Return (X, Y) of the center of cell containing provided text 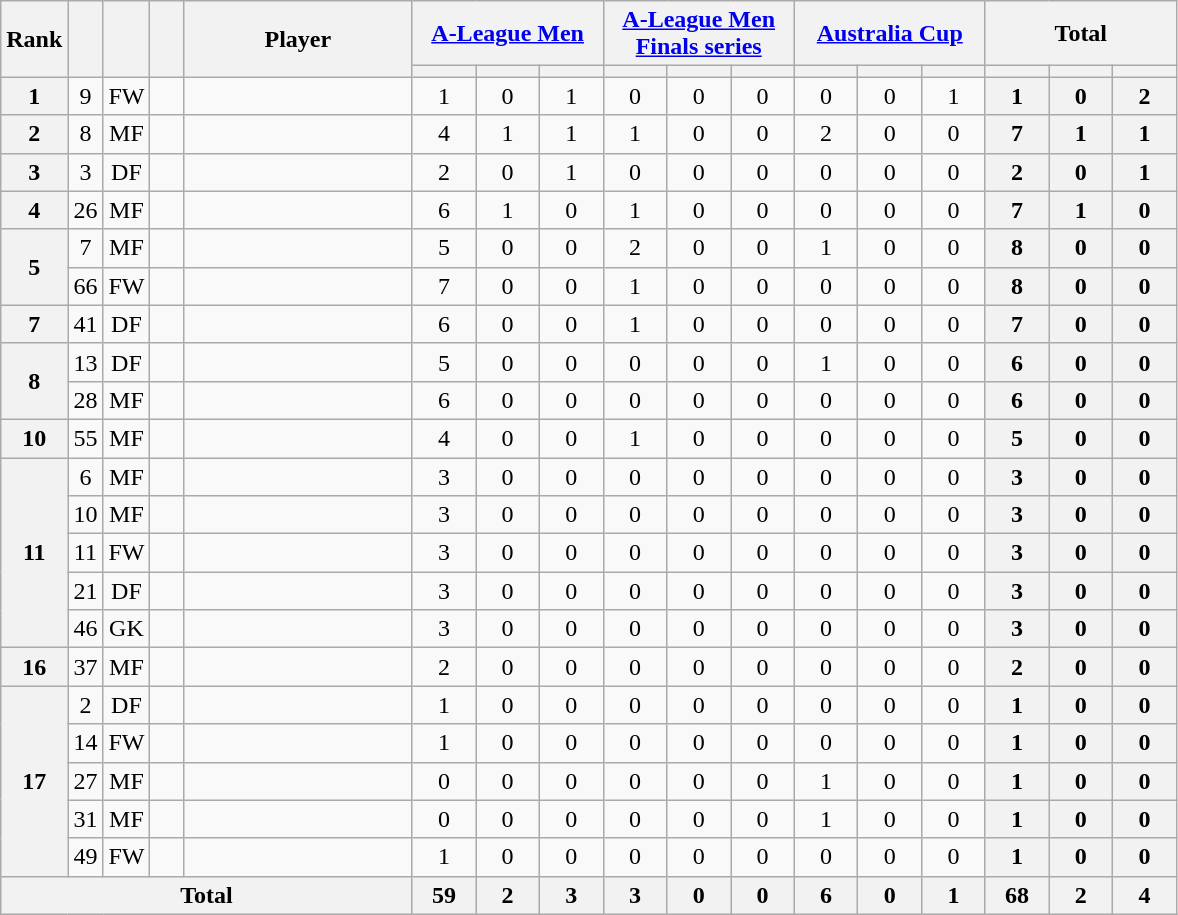
66 (86, 286)
A-League Men (508, 34)
14 (86, 743)
37 (86, 667)
55 (86, 438)
46 (86, 629)
68 (1017, 895)
41 (86, 324)
59 (444, 895)
28 (86, 400)
21 (86, 591)
27 (86, 781)
31 (86, 819)
49 (86, 857)
9 (86, 96)
13 (86, 362)
16 (34, 667)
GK (126, 629)
Rank (34, 39)
Australia Cup (890, 34)
26 (86, 210)
17 (34, 781)
A-League Men Finals series (698, 34)
Player (298, 39)
